Scan for the cell matching the given text and deliver its [x, y] coordinate at center. 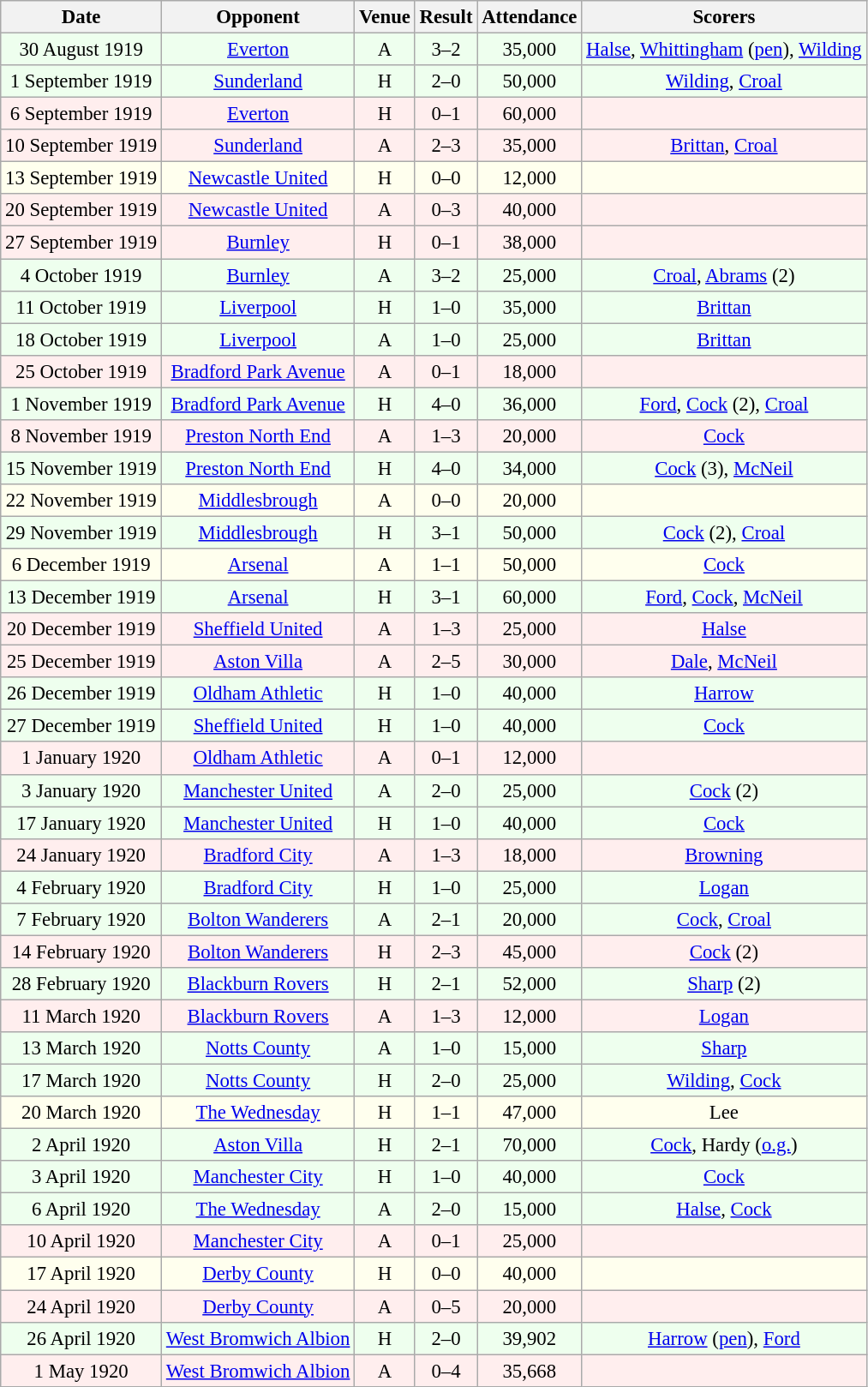
0–4 [446, 1371]
Sharp [724, 1048]
38,000 [530, 243]
13 March 1920 [81, 1048]
47,000 [530, 1113]
39,902 [530, 1338]
Scorers [724, 17]
26 December 1919 [81, 693]
20 September 1919 [81, 210]
25 December 1919 [81, 662]
10 April 1920 [81, 1242]
0–5 [446, 1306]
24 January 1920 [81, 855]
14 February 1920 [81, 952]
24 April 1920 [81, 1306]
Ford, Cock, McNeil [724, 597]
6 December 1919 [81, 565]
26 April 1920 [81, 1338]
3 April 1920 [81, 1177]
27 September 1919 [81, 243]
3 January 1920 [81, 790]
45,000 [530, 952]
Lee [724, 1113]
11 October 1919 [81, 307]
1 November 1919 [81, 404]
11 March 1920 [81, 1016]
25 October 1919 [81, 371]
20 March 1920 [81, 1113]
4 February 1920 [81, 887]
30 August 1919 [81, 50]
28 February 1920 [81, 984]
Halse, Cock [724, 1210]
Wilding, Croal [724, 81]
Result [446, 17]
Croal, Abrams (2) [724, 275]
6 September 1919 [81, 114]
10 September 1919 [81, 146]
7 February 1920 [81, 920]
34,000 [530, 468]
Harrow (pen), Ford [724, 1338]
Cock, Hardy (o.g.) [724, 1145]
52,000 [530, 984]
18 October 1919 [81, 339]
30,000 [530, 662]
1 January 1920 [81, 759]
Harrow [724, 693]
Halse [724, 629]
Brittan, Croal [724, 146]
1 September 1919 [81, 81]
6 April 1920 [81, 1210]
13 December 1919 [81, 597]
Ford, Cock (2), Croal [724, 404]
Venue [386, 17]
36,000 [530, 404]
Sharp (2) [724, 984]
Browning [724, 855]
2 April 1920 [81, 1145]
17 March 1920 [81, 1081]
20 December 1919 [81, 629]
Attendance [530, 17]
Cock, Croal [724, 920]
Dale, McNeil [724, 662]
35,668 [530, 1371]
29 November 1919 [81, 532]
27 December 1919 [81, 726]
17 January 1920 [81, 823]
2–5 [446, 662]
Cock (3), McNeil [724, 468]
70,000 [530, 1145]
Halse, Whittingham (pen), Wilding [724, 50]
15 November 1919 [81, 468]
Opponent [259, 17]
13 September 1919 [81, 178]
Date [81, 17]
4 October 1919 [81, 275]
Cock (2), Croal [724, 532]
Wilding, Cock [724, 1081]
8 November 1919 [81, 436]
1 May 1920 [81, 1371]
22 November 1919 [81, 501]
0–3 [446, 210]
17 April 1920 [81, 1274]
